Extract the (x, y) coordinate from the center of the cell holding the provided text.  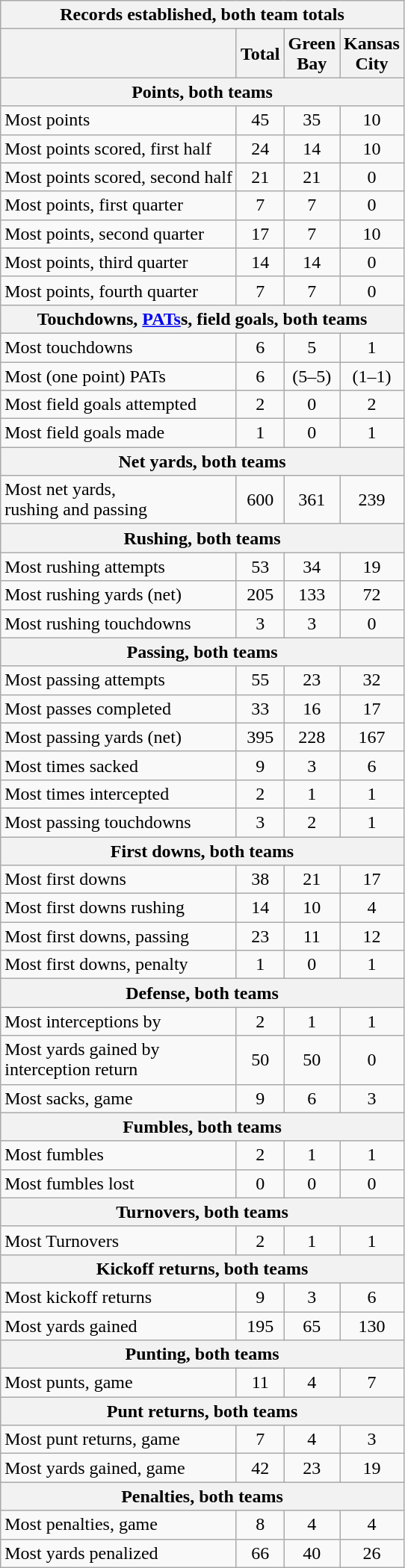
Most first downs rushing (119, 908)
Most fumbles lost (119, 1183)
Net yards, both teams (202, 461)
Points, both teams (202, 92)
Most first downs, passing (119, 936)
Kickoff returns, both teams (202, 1269)
Most points, third quarter (119, 262)
239 (372, 500)
Most rushing touchdowns (119, 623)
Most times intercepted (119, 794)
Most points, first quarter (119, 205)
Most yards gained, game (119, 1468)
65 (312, 1325)
66 (260, 1553)
Fumbles, both teams (202, 1127)
361 (312, 500)
Most interceptions by (119, 1021)
First downs, both teams (202, 850)
(1–1) (372, 376)
53 (260, 567)
Most yards gained (119, 1325)
Most passing yards (net) (119, 737)
Most passing attempts (119, 680)
Most Turnovers (119, 1240)
45 (260, 120)
Punting, both teams (202, 1354)
Most points, second quarter (119, 234)
42 (260, 1468)
24 (260, 149)
Most touchdowns (119, 347)
Passing, both teams (202, 652)
Punt returns, both teams (202, 1411)
Most yards gained by interception return (119, 1060)
600 (260, 500)
195 (260, 1325)
Most yards penalized (119, 1553)
Most points, fourth quarter (119, 290)
12 (372, 936)
55 (260, 680)
Most points scored, second half (119, 177)
(5–5) (312, 376)
72 (372, 595)
Kansas City (372, 54)
Most rushing attempts (119, 567)
Most passing touchdowns (119, 822)
Most (one point) PATs (119, 376)
133 (312, 595)
Most first downs (119, 880)
395 (260, 737)
5 (312, 347)
Most passes completed (119, 709)
Most times sacked (119, 765)
228 (312, 737)
Most field goals made (119, 433)
Most penalties, game (119, 1525)
Most fumbles (119, 1155)
Most points (119, 120)
Most punt returns, game (119, 1440)
Most net yards, rushing and passing (119, 500)
Total (260, 54)
Most field goals attempted (119, 405)
Rushing, both teams (202, 538)
40 (312, 1553)
Penalties, both teams (202, 1496)
26 (372, 1553)
Most sacks, game (119, 1098)
130 (372, 1325)
32 (372, 680)
Most rushing yards (net) (119, 595)
Most first downs, penalty (119, 965)
Green Bay (312, 54)
167 (372, 737)
Most points scored, first half (119, 149)
Most kickoff returns (119, 1297)
Defense, both teams (202, 993)
Touchdowns, PATss, field goals, both teams (202, 319)
38 (260, 880)
Records established, both team totals (202, 15)
34 (312, 567)
35 (312, 120)
Turnovers, both teams (202, 1212)
Most punts, game (119, 1383)
16 (312, 709)
33 (260, 709)
8 (260, 1525)
205 (260, 595)
